Detect which cell encompasses the target text, then output its (X, Y) center coordinate. 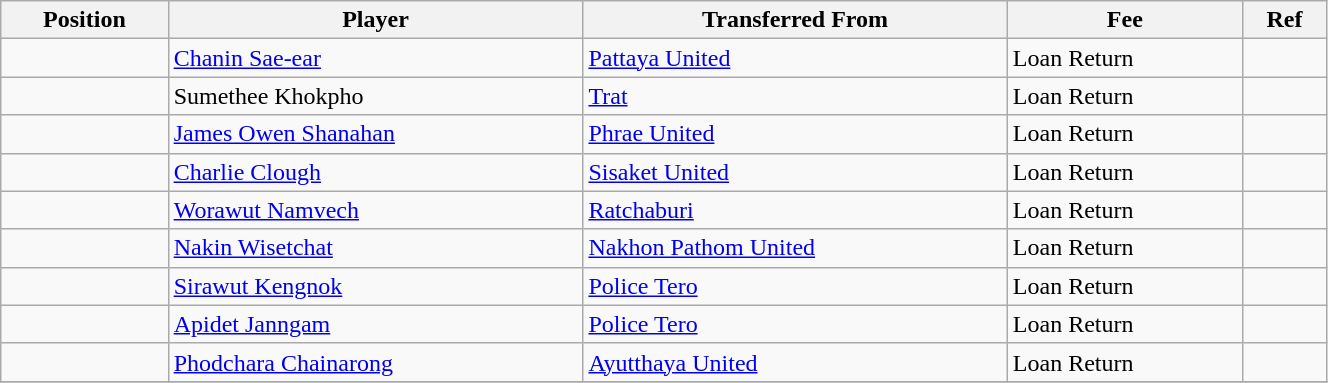
Nakin Wisetchat (376, 248)
Position (84, 20)
Chanin Sae-ear (376, 58)
Player (376, 20)
Apidet Janngam (376, 324)
Transferred From (795, 20)
Fee (1124, 20)
Worawut Namvech (376, 210)
Ref (1284, 20)
Ayutthaya United (795, 362)
Nakhon Pathom United (795, 248)
Trat (795, 96)
Phrae United (795, 134)
Phodchara Chainarong (376, 362)
Charlie Clough (376, 172)
Sumethee Khokpho (376, 96)
Ratchaburi (795, 210)
James Owen Shanahan (376, 134)
Pattaya United (795, 58)
Sisaket United (795, 172)
Sirawut Kengnok (376, 286)
